For the text-containing cell, return its midpoint in [X, Y] coordinate format. 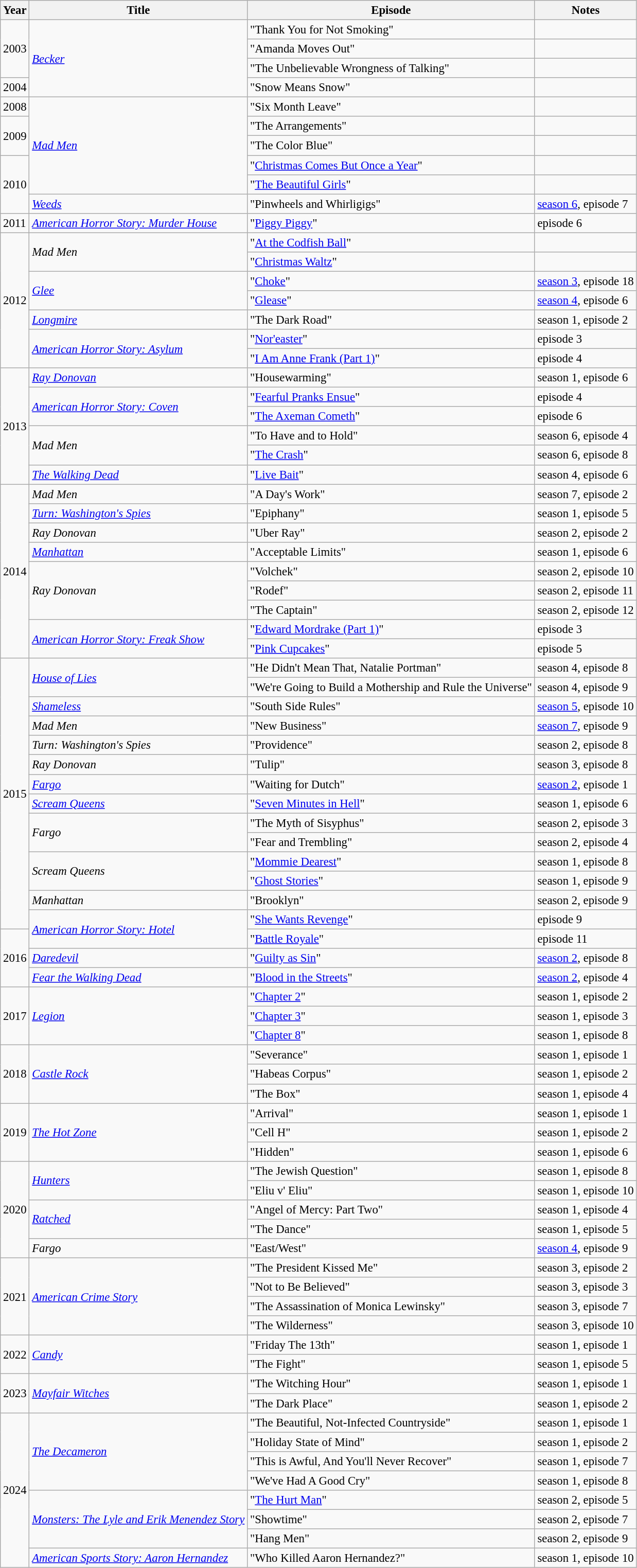
American Horror Story: Asylum [138, 349]
"Battle Royale" [391, 939]
"Providence" [391, 746]
season 2, episode 11 [586, 591]
Title [138, 10]
"Piggy Piggy" [391, 223]
season 6, episode 4 [586, 436]
Longmire [138, 320]
"The Jewish Question" [391, 1171]
season 7, episode 2 [586, 494]
season 2, episode 7 [586, 1519]
"She Wants Revenge" [391, 920]
"Christmas Waltz" [391, 262]
"Habeas Corpus" [391, 1074]
"Who Killed Aaron Hernandez?" [391, 1558]
season 2, episode 12 [586, 610]
"Hidden" [391, 1152]
"Snow Means Snow" [391, 87]
season 2, episode 2 [586, 533]
Fear the Walking Dead [138, 978]
"Six Month Leave" [391, 107]
"The Assassination of Monica Lewinsky" [391, 1307]
"Live Bait" [391, 474]
"Not to Be Believed" [391, 1287]
"Fearful Pranks Ensue" [391, 397]
2004 [15, 87]
American Horror Story: Hotel [138, 929]
American Horror Story: Coven [138, 407]
"Arrival" [391, 1113]
season 3, episode 8 [586, 765]
season 1, episode 3 [586, 1016]
"Fear and Trembling" [391, 842]
Notes [586, 10]
"He Didn't Mean That, Natalie Portman" [391, 668]
season 6, episode 8 [586, 455]
episode 11 [586, 939]
2021 [15, 1297]
"Acceptable Limits" [391, 552]
"The Beautiful Girls" [391, 184]
"Tulip" [391, 765]
Daredevil [138, 958]
season 5, episode 10 [586, 707]
season 2, episode 1 [586, 784]
"Thank You for Not Smoking" [391, 30]
American Horror Story: Freak Show [138, 639]
"Brooklyn" [391, 900]
2009 [15, 136]
"We're Going to Build a Mothership and Rule the Universe" [391, 688]
"Christmas Comes But Once a Year" [391, 165]
"Epiphany" [391, 513]
2003 [15, 49]
season 2, episode 3 [586, 823]
2013 [15, 426]
"The President Kissed Me" [391, 1268]
"Eliu v' Eliu" [391, 1190]
"Guilty as Sin" [391, 958]
episode 9 [586, 920]
season 7, episode 9 [586, 726]
Candy [138, 1354]
The Walking Dead [138, 474]
season 3, episode 2 [586, 1268]
Episode [391, 10]
2012 [15, 301]
Mayfair Witches [138, 1394]
season 2, episode 10 [586, 571]
"Friday The 13th" [391, 1345]
season 1, episode 7 [586, 1461]
American Horror Story: Murder House [138, 223]
season 3, episode 18 [586, 281]
"Uber Ray" [391, 533]
2022 [15, 1354]
"The Witching Hour" [391, 1384]
Castle Rock [138, 1074]
season 4, episode 8 [586, 668]
American Crime Story [138, 1297]
"To Have and to Hold" [391, 436]
"Rodef" [391, 591]
"A Day's Work" [391, 494]
"The Box" [391, 1094]
"Mommie Dearest" [391, 861]
2010 [15, 184]
Year [15, 10]
"Pinwheels and Whirligigs" [391, 204]
American Sports Story: Aaron Hernandez [138, 1558]
"Amanda Moves Out" [391, 49]
2011 [15, 223]
"The Arrangements" [391, 126]
episode 5 [586, 649]
season 3, episode 7 [586, 1307]
"The Crash" [391, 455]
Hunters [138, 1181]
season 2, episode 5 [586, 1500]
2017 [15, 1016]
"Chapter 8" [391, 1035]
Becker [138, 59]
"The Dark Place" [391, 1403]
"The Hurt Man" [391, 1500]
"Showtime" [391, 1519]
"The Myth of Sisyphus" [391, 823]
"Ghost Stories" [391, 881]
"Edward Mordrake (Part 1)" [391, 629]
"Glease" [391, 301]
"Chapter 3" [391, 1016]
2018 [15, 1074]
"Waiting for Dutch" [391, 784]
season 6, episode 7 [586, 204]
"The Dance" [391, 1229]
"East/West" [391, 1248]
The Hot Zone [138, 1132]
season 1, episode 9 [586, 881]
Monsters: The Lyle and Erik Menendez Story [138, 1519]
"This is Awful, And You'll Never Recover" [391, 1461]
Glee [138, 290]
"Severance" [391, 1055]
"Volchek" [391, 571]
"The Dark Road" [391, 320]
"The Unbelievable Wrongness of Talking" [391, 68]
2024 [15, 1490]
"Angel of Mercy: Part Two" [391, 1210]
"Chapter 2" [391, 997]
"Nor'easter" [391, 339]
Legion [138, 1016]
season 3, episode 3 [586, 1287]
"New Business" [391, 726]
"Pink Cupcakes" [391, 649]
"South Side Rules" [391, 707]
2015 [15, 794]
2020 [15, 1210]
Weeds [138, 204]
House of Lies [138, 677]
Ratched [138, 1220]
2023 [15, 1394]
"Choke" [391, 281]
"Seven Minutes in Hell" [391, 803]
"The Color Blue" [391, 146]
"The Captain" [391, 610]
2019 [15, 1132]
"Blood in the Streets" [391, 978]
2016 [15, 958]
"The Beautiful, Not-Infected Countryside" [391, 1422]
"The Fight" [391, 1364]
2014 [15, 571]
The Decameron [138, 1451]
"The Axeman Cometh" [391, 416]
"Hang Men" [391, 1539]
Shameless [138, 707]
"At the Codfish Ball" [391, 242]
"We've Had A Good Cry" [391, 1481]
"Holiday State of Mind" [391, 1442]
2008 [15, 107]
"I Am Anne Frank (Part 1)" [391, 359]
"Housewarming" [391, 378]
"Cell H" [391, 1132]
"The Wilderness" [391, 1326]
season 3, episode 10 [586, 1326]
